Return [x, y] of the center of cell containing provided text 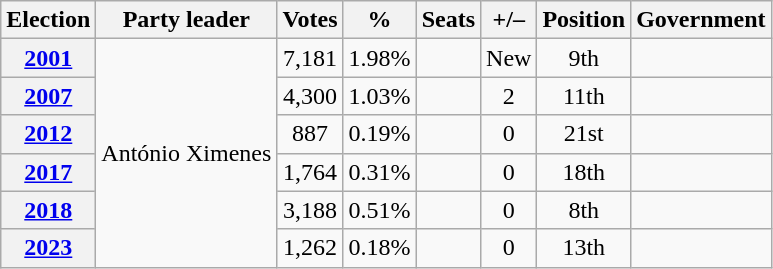
2007 [48, 96]
2023 [48, 248]
1.98% [380, 58]
1.03% [380, 96]
Government [701, 20]
2001 [48, 58]
0.19% [380, 134]
13th [584, 248]
% [380, 20]
4,300 [310, 96]
887 [310, 134]
7,181 [310, 58]
21st [584, 134]
11th [584, 96]
+/– [509, 20]
2 [509, 96]
0.31% [380, 172]
António Ximenes [186, 153]
Seats [448, 20]
18th [584, 172]
Party leader [186, 20]
New [509, 58]
0.51% [380, 210]
1,764 [310, 172]
1,262 [310, 248]
8th [584, 210]
9th [584, 58]
0.18% [380, 248]
2018 [48, 210]
Election [48, 20]
Position [584, 20]
2012 [48, 134]
2017 [48, 172]
3,188 [310, 210]
Votes [310, 20]
